Provide the [X, Y] coordinate of the cell's center where the given text is located.  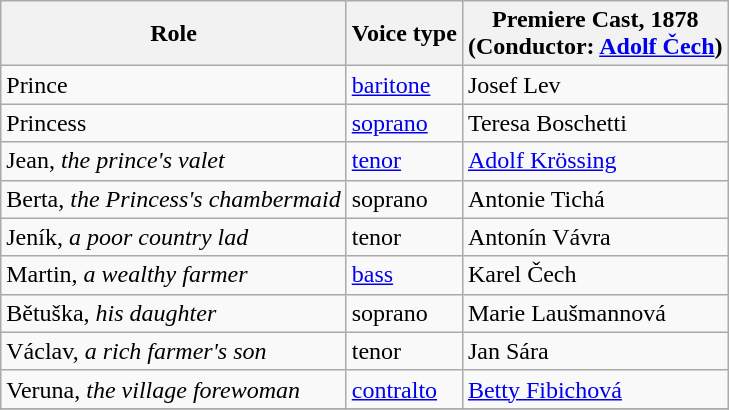
Teresa Boschetti [595, 123]
Jan Sára [595, 351]
Marie Laušmannová [595, 313]
Veruna, the village forewoman [174, 389]
Karel Čech [595, 275]
Role [174, 34]
baritone [404, 85]
Voice type [404, 34]
Jean, the prince's valet [174, 161]
Martin, a wealthy farmer [174, 275]
Josef Lev [595, 85]
Adolf Krössing [595, 161]
Berta, the Princess's chambermaid [174, 199]
Betty Fibichová [595, 389]
bass [404, 275]
contralto [404, 389]
Prince [174, 85]
Premiere Cast, 1878(Conductor: Adolf Čech) [595, 34]
Bětuška, his daughter [174, 313]
Antonín Vávra [595, 237]
Antonie Tichá [595, 199]
Princess [174, 123]
Václav, a rich farmer's son [174, 351]
Jeník, a poor country lad [174, 237]
